Find where the given text appears and provide that cell's center as [x, y] coordinate. 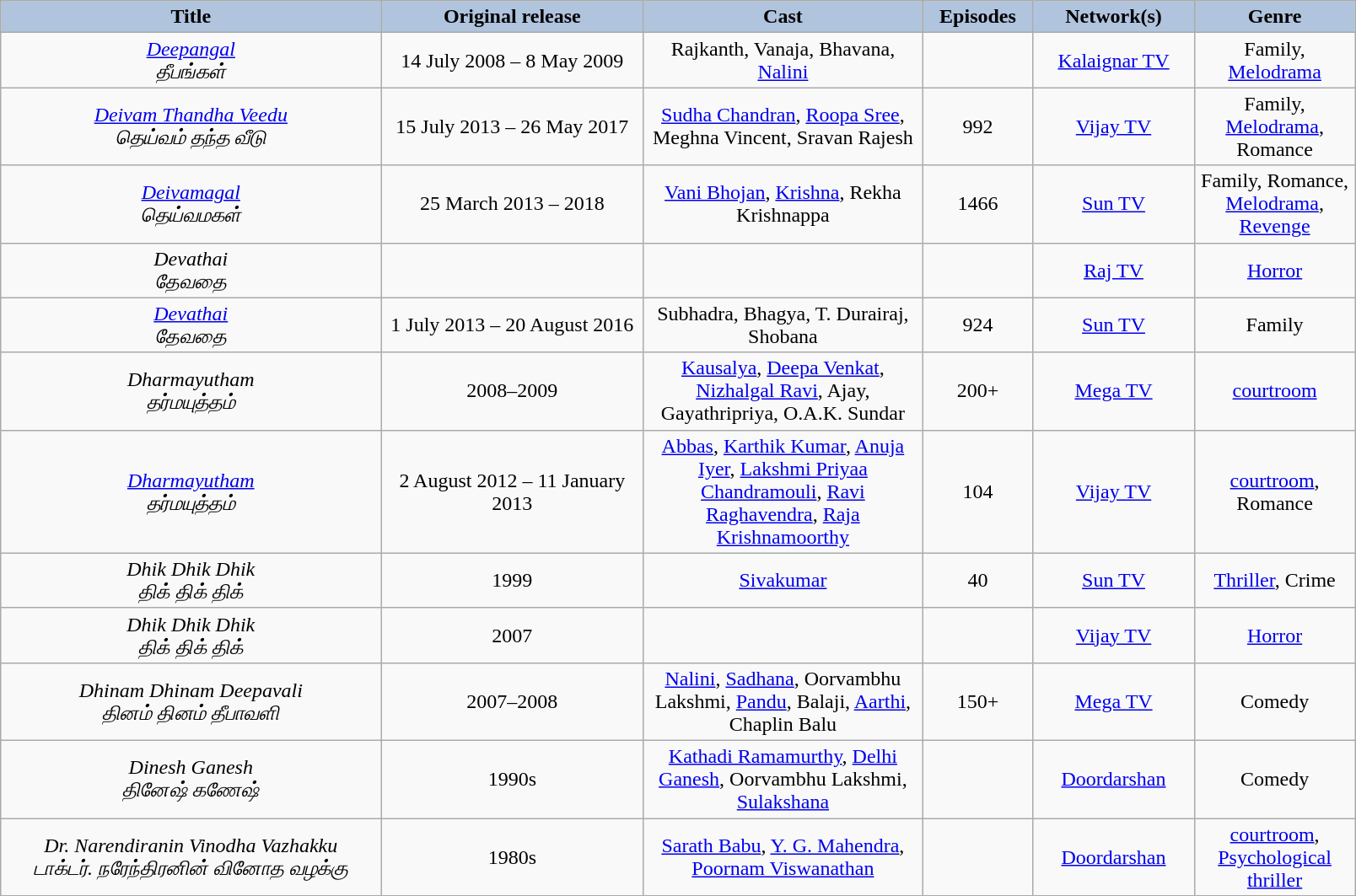
Deivamagal தெய்வமகள் [191, 204]
Original release [513, 17]
Abbas, Karthik Kumar, Anuja Iyer, Lakshmi Priyaa Chandramouli, Ravi Raghavendra, Raja Krishnamoorthy [783, 491]
Sudha Chandran, Roopa Sree, Meghna Vincent, Sravan Rajesh [783, 126]
courtroom [1275, 391]
Subhadra, Bhagya, T. Durairaj, Shobana [783, 325]
200+ [978, 391]
Family [1275, 325]
992 [978, 126]
Episodes [978, 17]
2008–2009 [513, 391]
25 March 2013 – 2018 [513, 204]
Sarath Babu, Y. G. Mahendra, Poornam Viswanathan [783, 856]
courtroom, Psychological thriller [1275, 856]
14 July 2008 – 8 May 2009 [513, 61]
Dhinam Dhinam Deepavali தினம் தினம் தீபாவளி [191, 701]
Network(s) [1113, 17]
924 [978, 325]
2007–2008 [513, 701]
2007 [513, 636]
Family, Melodrama [1275, 61]
Vani Bhojan, Krishna, Rekha Krishnappa [783, 204]
2 August 2012 – 11 January 2013 [513, 491]
15 July 2013 – 26 May 2017 [513, 126]
Kathadi Ramamurthy, Delhi Ganesh, Oorvambhu Lakshmi, Sulakshana [783, 779]
Deivam Thandha Veedu தெய்வம் தந்த வீடு [191, 126]
Sivakumar [783, 580]
Thriller, Crime [1275, 580]
1 July 2013 – 20 August 2016 [513, 325]
Family, Melodrama, Romance [1275, 126]
Kalaignar TV [1113, 61]
courtroom, Romance [1275, 491]
1999 [513, 580]
Rajkanth, Vanaja, Bhavana, Nalini [783, 61]
Kausalya, Deepa Venkat, Nizhalgal Ravi, Ajay, Gayathripriya, O.A.K. Sundar [783, 391]
1466 [978, 204]
Cast [783, 17]
1980s [513, 856]
Family, Romance, Melodrama, Revenge [1275, 204]
Title [191, 17]
40 [978, 580]
Raj TV [1113, 270]
Genre [1275, 17]
Dinesh Ganesh தினேஷ் கணேஷ் [191, 779]
150+ [978, 701]
Deepangal தீபங்கள் [191, 61]
1990s [513, 779]
Nalini, Sadhana, Oorvambhu Lakshmi, Pandu, Balaji, Aarthi, Chaplin Balu [783, 701]
104 [978, 491]
Dr. Narendiranin Vinodha Vazhakku டாக்டர். நரேந்திரனின் வினோத வழக்கு [191, 856]
